Identify which cell holds the provided text, then report its [X, Y] central coordinate. 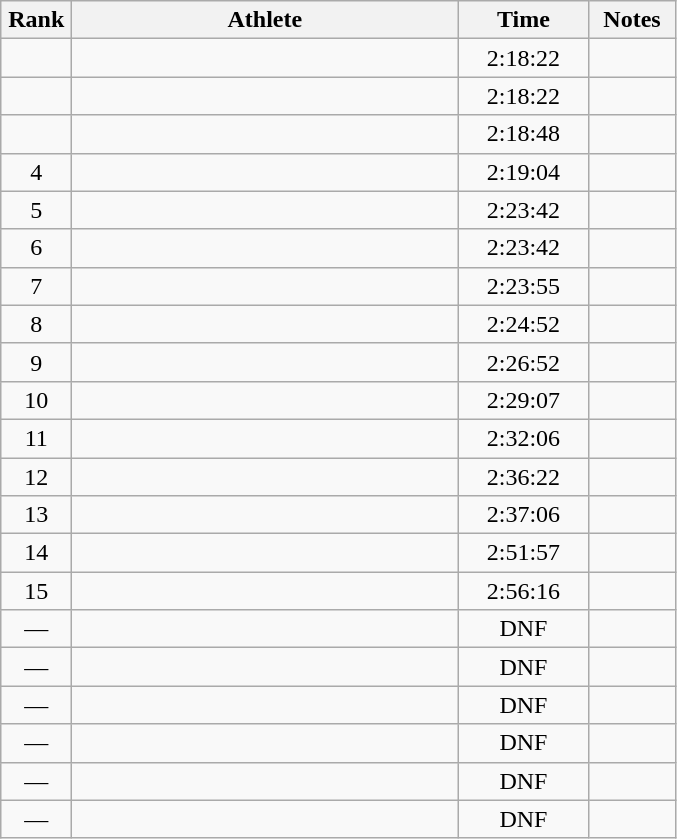
2:24:52 [524, 324]
14 [36, 553]
15 [36, 591]
2:56:16 [524, 591]
2:29:07 [524, 400]
10 [36, 400]
2:18:48 [524, 134]
2:36:22 [524, 477]
2:51:57 [524, 553]
2:37:06 [524, 515]
Time [524, 20]
Notes [632, 20]
4 [36, 172]
8 [36, 324]
11 [36, 438]
Athlete [265, 20]
Rank [36, 20]
2:23:55 [524, 286]
13 [36, 515]
5 [36, 210]
2:26:52 [524, 362]
2:32:06 [524, 438]
7 [36, 286]
9 [36, 362]
2:19:04 [524, 172]
6 [36, 248]
12 [36, 477]
